Locate the cell with the specified text and output its (x, y) center coordinate. 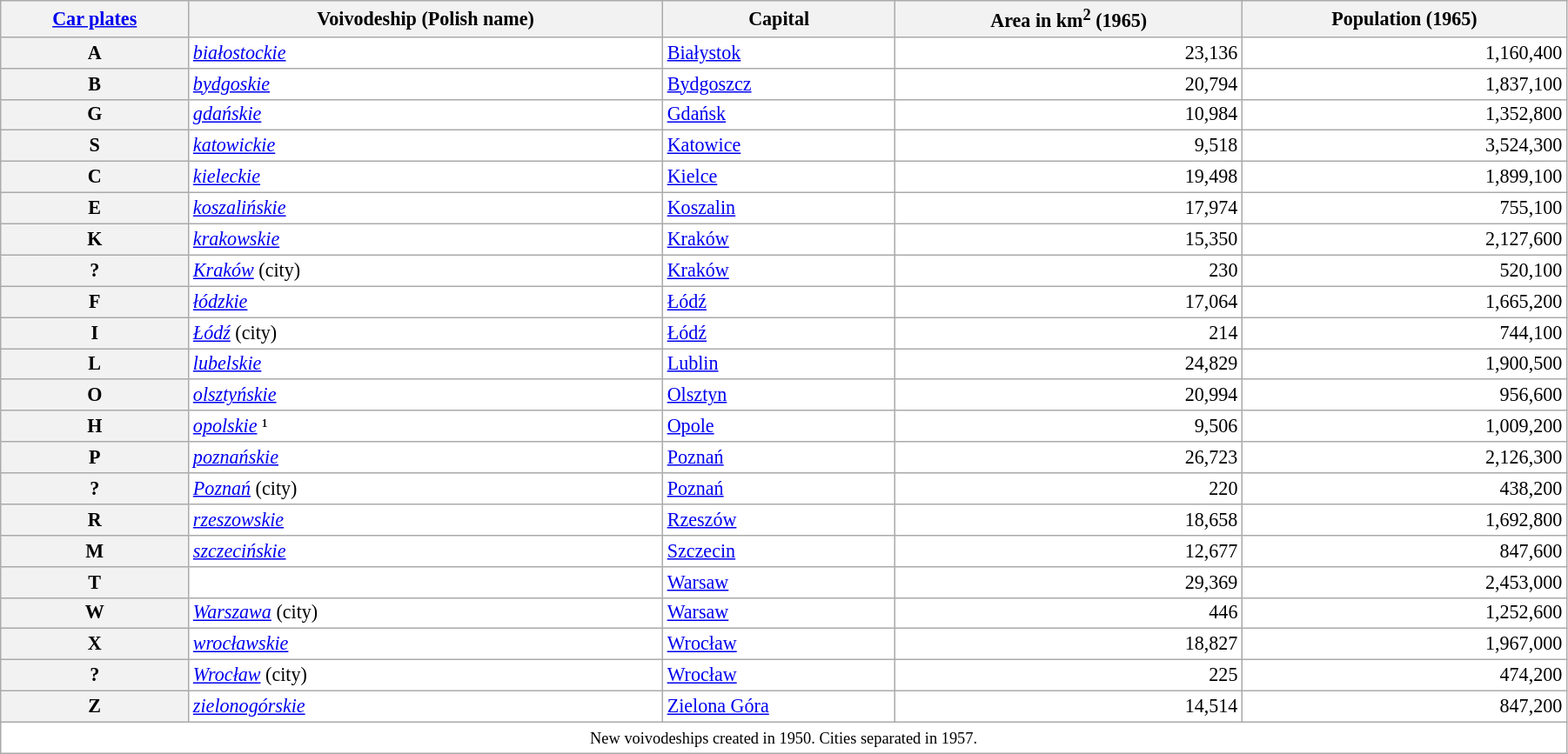
438,200 (1404, 489)
18,827 (1069, 644)
214 (1069, 332)
474,200 (1404, 675)
2,127,600 (1404, 239)
S (95, 146)
K (95, 239)
23,136 (1069, 52)
Area in km2 (1965) (1069, 18)
H (95, 426)
744,100 (1404, 332)
R (95, 519)
956,600 (1404, 395)
Zielona Góra (780, 706)
T (95, 582)
Kielce (780, 177)
Szczecin (780, 550)
lubelskie (426, 364)
230 (1069, 270)
F (95, 302)
gdańskie (426, 115)
847,200 (1404, 706)
Kraków (city) (426, 270)
M (95, 550)
Bydgoszcz (780, 83)
Rzeszów (780, 519)
15,350 (1069, 239)
10,984 (1069, 115)
kieleckie (426, 177)
P (95, 457)
Poznań (city) (426, 489)
12,677 (1069, 550)
2,126,300 (1404, 457)
B (95, 83)
Voivodeship (Polish name) (426, 18)
W (95, 613)
Lublin (780, 364)
1,837,100 (1404, 83)
Car plates (95, 18)
C (95, 177)
1,160,400 (1404, 52)
17,974 (1069, 208)
olsztyńskie (426, 395)
14,514 (1069, 706)
wrocławskie (426, 644)
bydgoskie (426, 83)
446 (1069, 613)
O (95, 395)
1,900,500 (1404, 364)
Opole (780, 426)
20,794 (1069, 83)
G (95, 115)
A (95, 52)
19,498 (1069, 177)
Łódź (city) (426, 332)
L (95, 364)
1,352,800 (1404, 115)
520,100 (1404, 270)
18,658 (1069, 519)
Warszawa (city) (426, 613)
Capital (780, 18)
łódzkie (426, 302)
3,524,300 (1404, 146)
1,665,200 (1404, 302)
opolskie ¹ (426, 426)
847,600 (1404, 550)
1,252,600 (1404, 613)
755,100 (1404, 208)
220 (1069, 489)
X (95, 644)
1,009,200 (1404, 426)
9,506 (1069, 426)
29,369 (1069, 582)
rzeszowskie (426, 519)
1,692,800 (1404, 519)
białostockie (426, 52)
Białystok (780, 52)
225 (1069, 675)
Z (95, 706)
Koszalin (780, 208)
Wrocław (city) (426, 675)
katowickie (426, 146)
zielonogórskie (426, 706)
Katowice (780, 146)
26,723 (1069, 457)
Olsztyn (780, 395)
krakowskie (426, 239)
17,064 (1069, 302)
Population (1965) (1404, 18)
1,967,000 (1404, 644)
20,994 (1069, 395)
New voivodeships created in 1950. Cities separated in 1957. (784, 737)
Gdańsk (780, 115)
2,453,000 (1404, 582)
9,518 (1069, 146)
I (95, 332)
szczecińskie (426, 550)
poznańskie (426, 457)
24,829 (1069, 364)
1,899,100 (1404, 177)
koszalińskie (426, 208)
E (95, 208)
